Extract the [x, y] coordinate from the center of the cell holding the provided text.  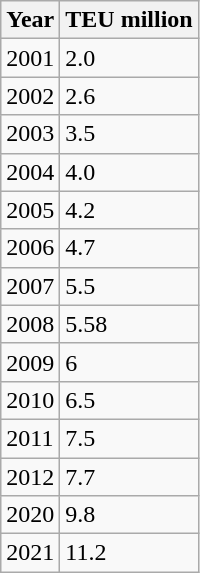
2005 [30, 210]
7.5 [129, 438]
2010 [30, 400]
11.2 [129, 553]
2004 [30, 172]
6.5 [129, 400]
2012 [30, 477]
2002 [30, 96]
2021 [30, 553]
2020 [30, 515]
4.0 [129, 172]
2001 [30, 58]
2008 [30, 324]
2006 [30, 248]
2.0 [129, 58]
Year [30, 20]
6 [129, 362]
7.7 [129, 477]
5.5 [129, 286]
9.8 [129, 515]
4.2 [129, 210]
2.6 [129, 96]
2003 [30, 134]
2011 [30, 438]
3.5 [129, 134]
2007 [30, 286]
5.58 [129, 324]
TEU million [129, 20]
2009 [30, 362]
4.7 [129, 248]
